For the text-containing cell, return its midpoint in [x, y] coordinate format. 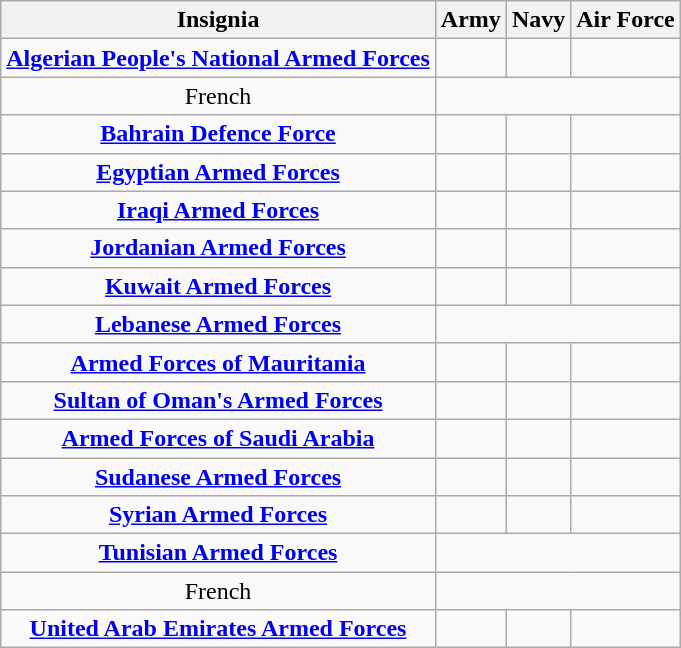
United Arab Emirates Armed Forces [218, 629]
Tunisian Armed Forces [218, 553]
Syrian Armed Forces [218, 515]
Navy [538, 20]
Iraqi Armed Forces [218, 210]
Egyptian Armed Forces [218, 172]
Armed Forces of Saudi Arabia [218, 438]
Bahrain Defence Force [218, 134]
Sudanese Armed Forces [218, 477]
Kuwait Armed Forces [218, 286]
Army [470, 20]
Lebanese Armed Forces [218, 324]
Air Force [626, 20]
Armed Forces of Mauritania [218, 362]
Insignia [218, 20]
Jordanian Armed Forces [218, 248]
Algerian People's National Armed Forces [218, 58]
Sultan of Oman's Armed Forces [218, 400]
